Determine the (x, y) coordinate at the center of the cell enclosing the given text.  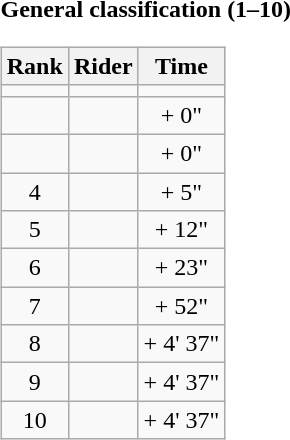
Rider (103, 66)
Time (182, 66)
9 (34, 382)
+ 23" (182, 268)
+ 52" (182, 306)
10 (34, 420)
4 (34, 191)
+ 5" (182, 191)
5 (34, 230)
Rank (34, 66)
6 (34, 268)
8 (34, 344)
7 (34, 306)
+ 12" (182, 230)
